Return the (x, y) coordinate for the center point of the cell that contains the specified text.  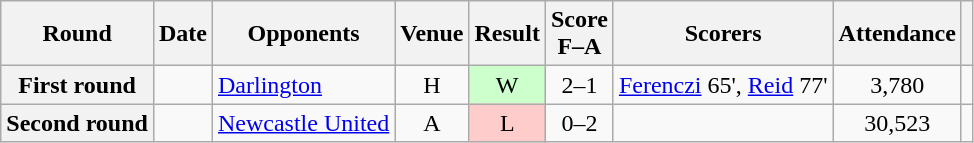
A (432, 123)
30,523 (897, 123)
Result (507, 34)
Date (182, 34)
Round (78, 34)
First round (78, 85)
W (507, 85)
Scorers (723, 34)
Newcastle United (303, 123)
Opponents (303, 34)
Darlington (303, 85)
Ferenczi 65', Reid 77' (723, 85)
3,780 (897, 85)
Second round (78, 123)
Attendance (897, 34)
H (432, 85)
ScoreF–A (579, 34)
2–1 (579, 85)
0–2 (579, 123)
Venue (432, 34)
L (507, 123)
